Output the (x, y) coordinate of the center of the cell containing the given text.  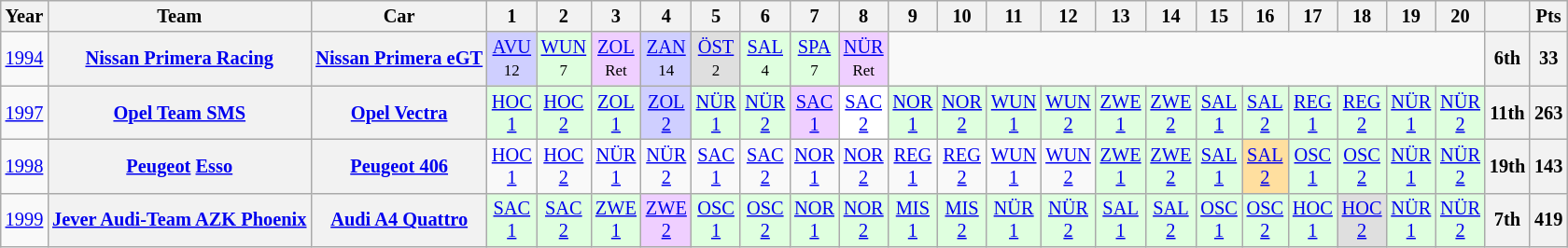
18 (1363, 16)
1999 (24, 220)
7 (814, 16)
SPA7 (814, 59)
SAL4 (765, 59)
1998 (24, 166)
1 (511, 16)
17 (1312, 16)
10 (961, 16)
ZOL2 (666, 113)
8 (864, 16)
11 (1014, 16)
Nissan Primera Racing (179, 59)
1997 (24, 113)
AVU12 (511, 59)
ZOLRet (616, 59)
ÖST2 (717, 59)
7th (1507, 220)
3 (616, 16)
ZOL1 (616, 113)
33 (1548, 59)
1994 (24, 59)
Car (399, 16)
MIS2 (961, 220)
Peugeot Esso (179, 166)
15 (1219, 16)
143 (1548, 166)
Year (24, 16)
6 (765, 16)
NÜRRet (864, 59)
6th (1507, 59)
MIS1 (913, 220)
Opel Team SMS (179, 113)
12 (1068, 16)
Team (179, 16)
Opel Vectra (399, 113)
5 (717, 16)
4 (666, 16)
Nissan Primera eGT (399, 59)
ZAN14 (666, 59)
14 (1171, 16)
9 (913, 16)
19th (1507, 166)
13 (1121, 16)
419 (1548, 220)
Pts (1548, 16)
WUN7 (564, 59)
Peugeot 406 (399, 166)
11th (1507, 113)
Audi A4 Quattro (399, 220)
20 (1460, 16)
Jever Audi-Team AZK Phoenix (179, 220)
19 (1411, 16)
16 (1266, 16)
2 (564, 16)
263 (1548, 113)
